Provide the [X, Y] coordinate of the cell's center where the given text is located.  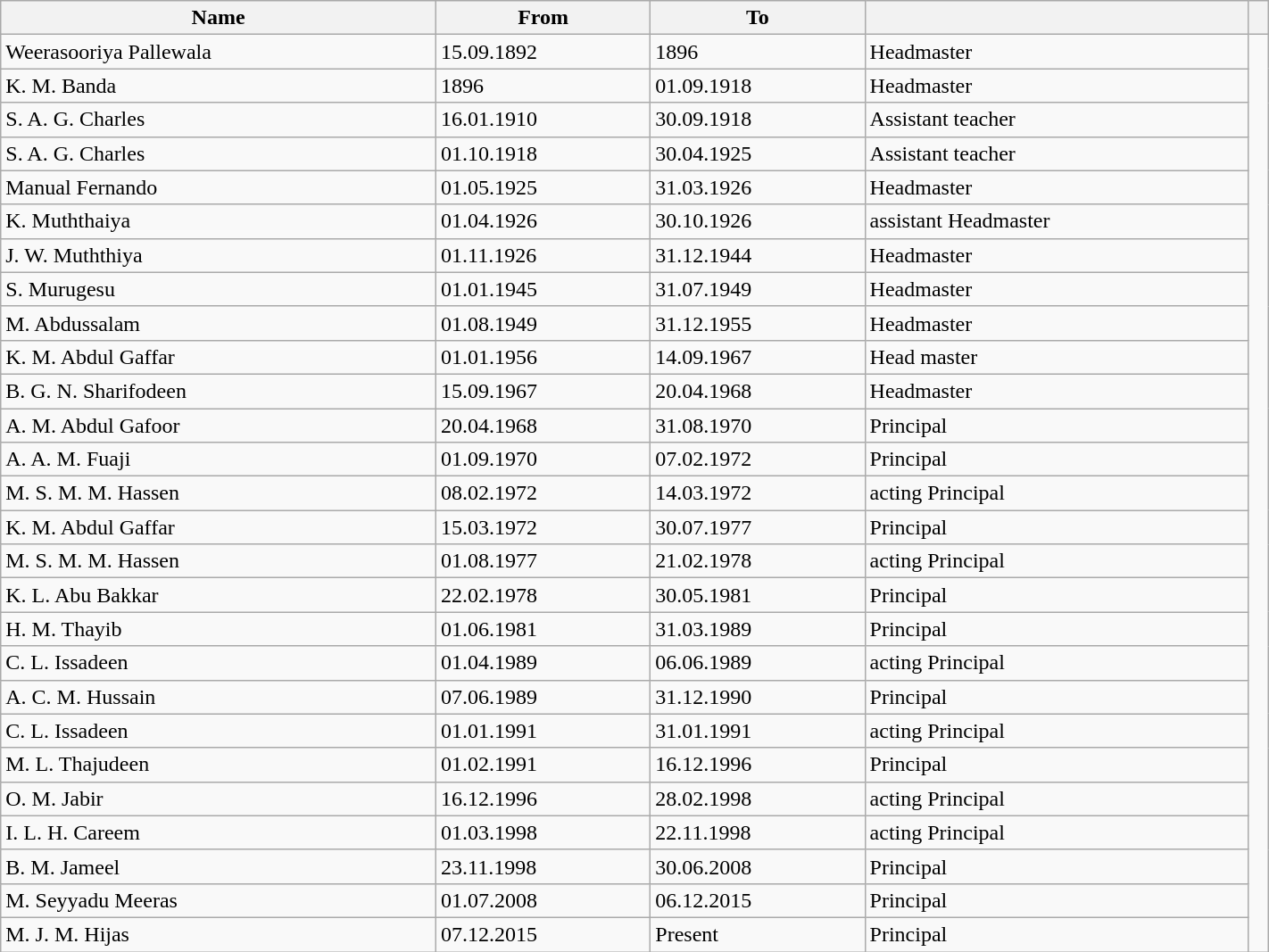
22.02.1978 [543, 595]
From [543, 18]
15.09.1967 [543, 391]
01.10.1918 [543, 153]
K. L. Abu Bakkar [219, 595]
To [758, 18]
30.10.1926 [758, 221]
A. C. M. Hussain [219, 697]
01.04.1926 [543, 221]
J. W. Muththiya [219, 255]
16.01.1910 [543, 120]
30.04.1925 [758, 153]
08.02.1972 [543, 493]
21.02.1978 [758, 561]
07.02.1972 [758, 459]
01.01.1956 [543, 357]
01.02.1991 [543, 765]
A. A. M. Fuaji [219, 459]
M. Seyyadu Meeras [219, 900]
06.12.2015 [758, 900]
07.06.1989 [543, 697]
K. M. Banda [219, 86]
01.05.1925 [543, 187]
31.03.1989 [758, 629]
28.02.1998 [758, 799]
30.07.1977 [758, 527]
31.12.1990 [758, 697]
M. Abdussalam [219, 323]
30.05.1981 [758, 595]
14.03.1972 [758, 493]
Manual Fernando [219, 187]
O. M. Jabir [219, 799]
01.08.1977 [543, 561]
A. M. Abdul Gafoor [219, 426]
01.09.1970 [543, 459]
23.11.1998 [543, 866]
01.01.1991 [543, 731]
31.12.1944 [758, 255]
01.04.1989 [543, 663]
14.09.1967 [758, 357]
Weerasooriya Pallewala [219, 52]
31.03.1926 [758, 187]
15.09.1892 [543, 52]
Name [219, 18]
01.07.2008 [543, 900]
01.06.1981 [543, 629]
I. L. H. Careem [219, 832]
B. G. N. Sharifodeen [219, 391]
31.07.1949 [758, 289]
31.12.1955 [758, 323]
01.09.1918 [758, 86]
H. M. Thayib [219, 629]
B. M. Jameel [219, 866]
M. J. M. Hijas [219, 934]
01.08.1949 [543, 323]
15.03.1972 [543, 527]
30.06.2008 [758, 866]
22.11.1998 [758, 832]
01.03.1998 [543, 832]
31.01.1991 [758, 731]
M. L. Thajudeen [219, 765]
01.11.1926 [543, 255]
Head master [1057, 357]
07.12.2015 [543, 934]
S. Murugesu [219, 289]
31.08.1970 [758, 426]
assistant Headmaster [1057, 221]
01.01.1945 [543, 289]
K. Muththaiya [219, 221]
Present [758, 934]
30.09.1918 [758, 120]
06.06.1989 [758, 663]
